Provide the (X, Y) coordinate of the cell's center where the given text is located.  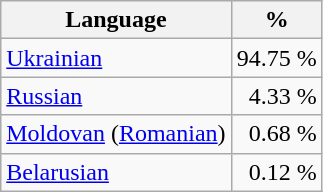
0.68 % (276, 134)
% (276, 20)
Moldovan (Romanian) (116, 134)
Russian (116, 96)
94.75 % (276, 58)
Language (116, 20)
0.12 % (276, 172)
Belarusian (116, 172)
Ukrainian (116, 58)
4.33 % (276, 96)
